Extract the (X, Y) coordinate from the center of the cell holding the provided text.  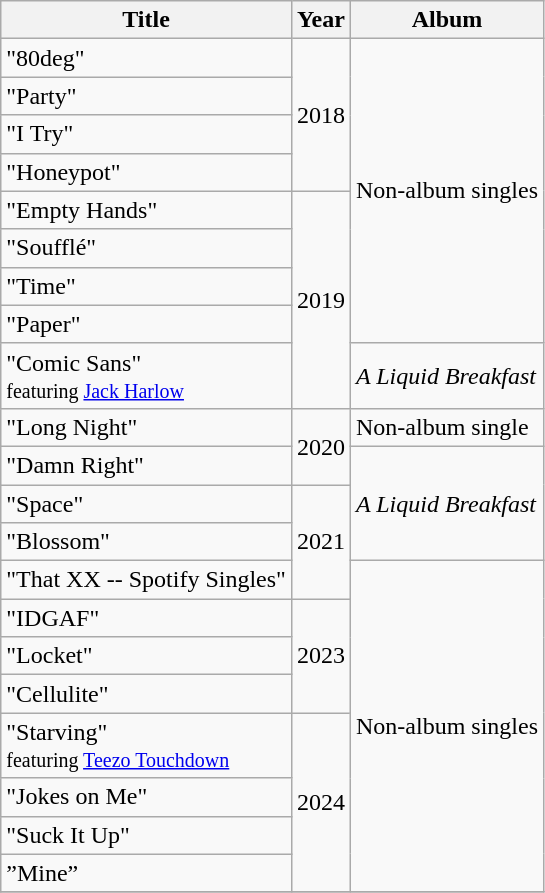
"Starving"featuring Teezo Touchdown (146, 746)
"Damn Right" (146, 465)
Title (146, 20)
"Jokes on Me" (146, 797)
2021 (320, 541)
Non-album single (446, 427)
"Soufflé" (146, 248)
”Mine” (146, 873)
2018 (320, 115)
2019 (320, 300)
"Long Night" (146, 427)
2020 (320, 446)
"Honeypot" (146, 172)
"Suck It Up" (146, 835)
Year (320, 20)
"Comic Sans"featuring Jack Harlow (146, 376)
"Paper" (146, 324)
"Space" (146, 503)
"Cellulite" (146, 694)
"Blossom" (146, 542)
"Locket" (146, 656)
"Empty Hands" (146, 210)
"80deg" (146, 58)
"That XX -- Spotify Singles" (146, 580)
"I Try" (146, 134)
2023 (320, 656)
Album (446, 20)
"Party" (146, 96)
"IDGAF" (146, 618)
"Time" (146, 286)
2024 (320, 802)
